Locate the cell with the specified text and output its (x, y) center coordinate. 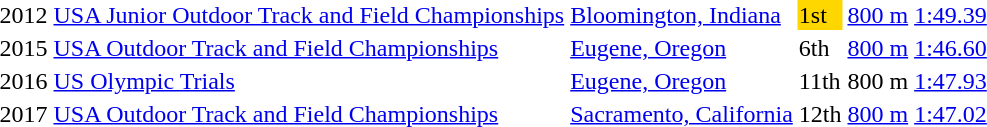
1st (820, 15)
USA Junior Outdoor Track and Field Championships (309, 15)
USA Outdoor Track and Field Championships (309, 48)
US Olympic Trials (309, 81)
Bloomington, Indiana (682, 15)
6th (820, 48)
11th (820, 81)
